Find where the given text appears and provide that cell's center as (x, y) coordinate. 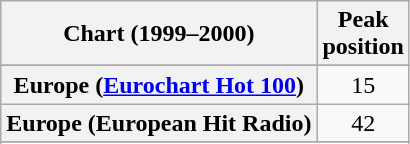
Peakposition (363, 34)
42 (363, 123)
Chart (1999–2000) (159, 34)
Europe (European Hit Radio) (159, 123)
15 (363, 85)
Europe (Eurochart Hot 100) (159, 85)
